For the text-containing cell, return its midpoint in (x, y) coordinate format. 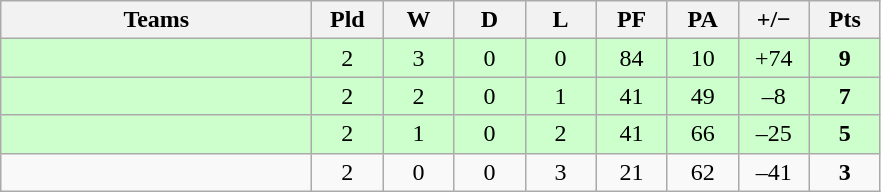
21 (632, 172)
Pts (844, 20)
Pld (348, 20)
PF (632, 20)
–25 (774, 134)
L (560, 20)
–41 (774, 172)
PA (702, 20)
84 (632, 58)
66 (702, 134)
–8 (774, 96)
W (418, 20)
+/− (774, 20)
10 (702, 58)
7 (844, 96)
5 (844, 134)
62 (702, 172)
D (490, 20)
49 (702, 96)
+74 (774, 58)
9 (844, 58)
Teams (156, 20)
